Find where the given text appears and provide that cell's center as (x, y) coordinate. 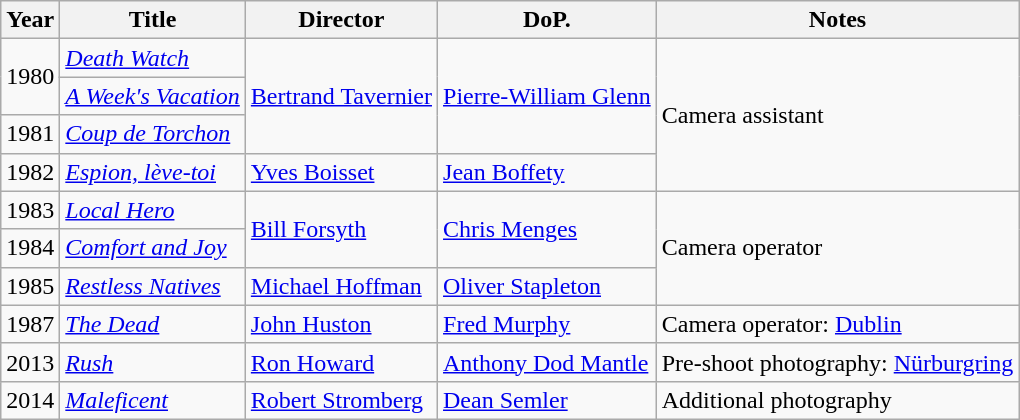
Rush (153, 362)
Pierre-William Glenn (548, 96)
2014 (30, 400)
Pre-shoot photography: Nürburgring (838, 362)
Year (30, 20)
1981 (30, 134)
DoP. (548, 20)
Camera operator (838, 248)
Death Watch (153, 58)
Dean Semler (548, 400)
Chris Menges (548, 229)
Jean Boffety (548, 172)
Director (341, 20)
Title (153, 20)
1987 (30, 324)
Fred Murphy (548, 324)
1985 (30, 286)
1983 (30, 210)
1984 (30, 248)
Restless Natives (153, 286)
Local Hero (153, 210)
2013 (30, 362)
Additional photography (838, 400)
Robert Stromberg (341, 400)
Notes (838, 20)
Yves Boisset (341, 172)
Ron Howard (341, 362)
Camera assistant (838, 115)
Camera operator: Dublin (838, 324)
Michael Hoffman (341, 286)
John Huston (341, 324)
Coup de Torchon (153, 134)
1980 (30, 77)
Espion, lève-toi (153, 172)
A Week's Vacation (153, 96)
Maleficent (153, 400)
Anthony Dod Mantle (548, 362)
Oliver Stapleton (548, 286)
Bill Forsyth (341, 229)
Comfort and Joy (153, 248)
Bertrand Tavernier (341, 96)
1982 (30, 172)
The Dead (153, 324)
